From the cell containing the given text, extract its center point as (X, Y) coordinate. 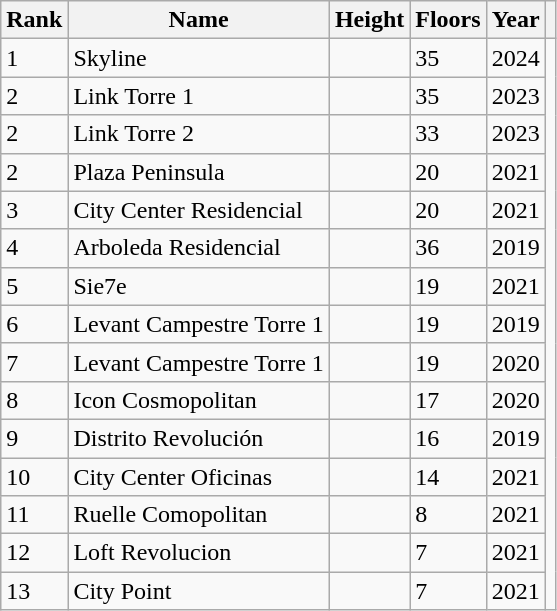
City Center Residencial (199, 210)
Ruelle Comopolitan (199, 515)
9 (34, 438)
16 (448, 438)
Icon Cosmopolitan (199, 400)
Floors (448, 20)
1 (34, 58)
Skyline (199, 58)
11 (34, 515)
Loft Revolucion (199, 553)
2024 (516, 58)
Arboleda Residencial (199, 248)
Link Torre 2 (199, 134)
3 (34, 210)
Link Torre 1 (199, 96)
4 (34, 248)
Sie7e (199, 286)
12 (34, 553)
14 (448, 477)
17 (448, 400)
36 (448, 248)
Height (369, 20)
33 (448, 134)
City Center Oficinas (199, 477)
5 (34, 286)
Distrito Revolución (199, 438)
10 (34, 477)
Rank (34, 20)
City Point (199, 591)
Name (199, 20)
Plaza Peninsula (199, 172)
Year (516, 20)
13 (34, 591)
6 (34, 324)
